Return the [x, y] coordinate for the center point of the cell that contains the specified text.  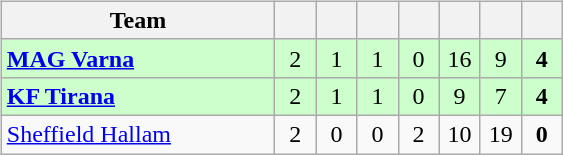
MAG Varna [138, 58]
KF Tirana [138, 96]
16 [460, 58]
10 [460, 134]
7 [500, 96]
19 [500, 134]
Sheffield Hallam [138, 134]
Team [138, 20]
